Find where the given text appears and provide that cell's center as [x, y] coordinate. 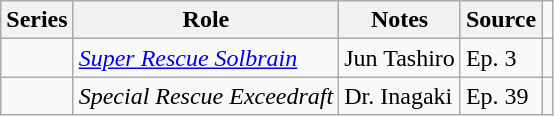
Series [37, 20]
Ep. 3 [500, 58]
Special Rescue Exceedraft [206, 96]
Notes [400, 20]
Super Rescue Solbrain [206, 58]
Ep. 39 [500, 96]
Jun Tashiro [400, 58]
Source [500, 20]
Role [206, 20]
Dr. Inagaki [400, 96]
